Pinpoint the cell where the given text exists, returning its [x, y] midpoint coordinate. 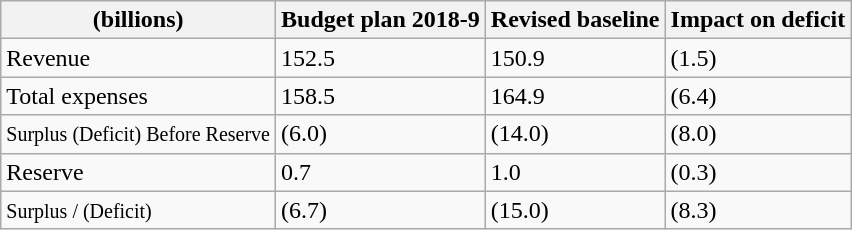
(8.3) [758, 210]
1.0 [575, 172]
(1.5) [758, 58]
(billions) [138, 20]
(14.0) [575, 134]
Surplus (Deficit) Before Reserve [138, 134]
(6.4) [758, 96]
(6.0) [381, 134]
150.9 [575, 58]
0.7 [381, 172]
Total expenses [138, 96]
(6.7) [381, 210]
164.9 [575, 96]
158.5 [381, 96]
Surplus / (Deficit) [138, 210]
(0.3) [758, 172]
Impact on deficit [758, 20]
Budget plan 2018-9 [381, 20]
(15.0) [575, 210]
Revenue [138, 58]
152.5 [381, 58]
Revised baseline [575, 20]
(8.0) [758, 134]
Reserve [138, 172]
